Identify which cell holds the provided text, then report its (X, Y) central coordinate. 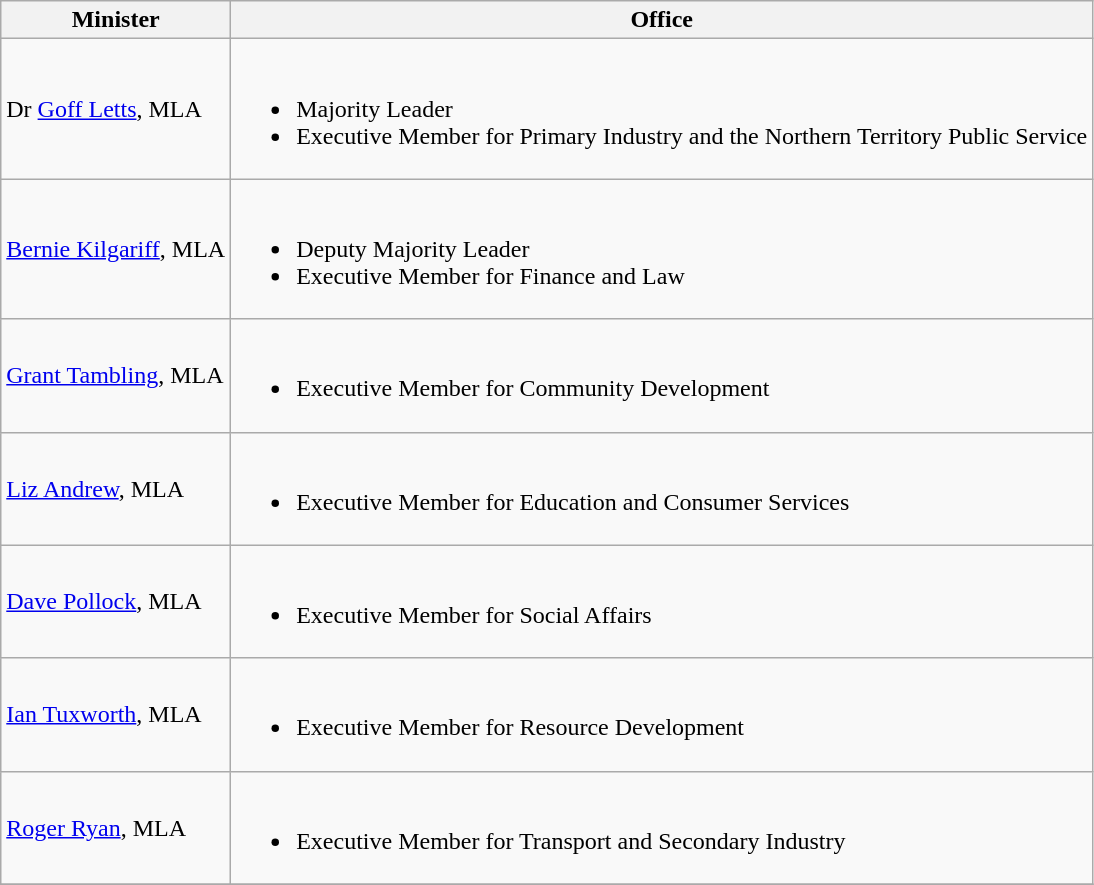
Executive Member for Community Development (662, 376)
Executive Member for Resource Development (662, 714)
Office (662, 20)
Ian Tuxworth, MLA (116, 714)
Majority LeaderExecutive Member for Primary Industry and the Northern Territory Public Service (662, 109)
Roger Ryan, MLA (116, 828)
Grant Tambling, MLA (116, 376)
Dr Goff Letts, MLA (116, 109)
Executive Member for Social Affairs (662, 602)
Bernie Kilgariff, MLA (116, 249)
Executive Member for Transport and Secondary Industry (662, 828)
Liz Andrew, MLA (116, 488)
Executive Member for Education and Consumer Services (662, 488)
Minister (116, 20)
Dave Pollock, MLA (116, 602)
Deputy Majority LeaderExecutive Member for Finance and Law (662, 249)
